Detect which cell encompasses the target text, then output its (X, Y) center coordinate. 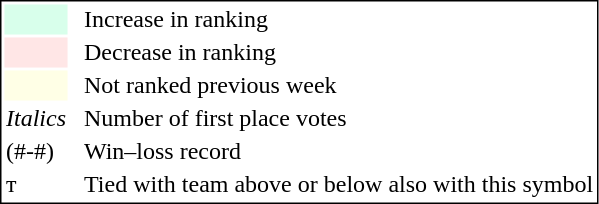
Increase in ranking (338, 19)
Italics (36, 119)
Win–loss record (338, 151)
Number of first place votes (338, 119)
т (36, 185)
Not ranked previous week (338, 85)
Tied with team above or below also with this symbol (338, 185)
Decrease in ranking (338, 53)
(#-#) (36, 151)
